Return the [x, y] coordinate for the center point of the cell that contains the specified text.  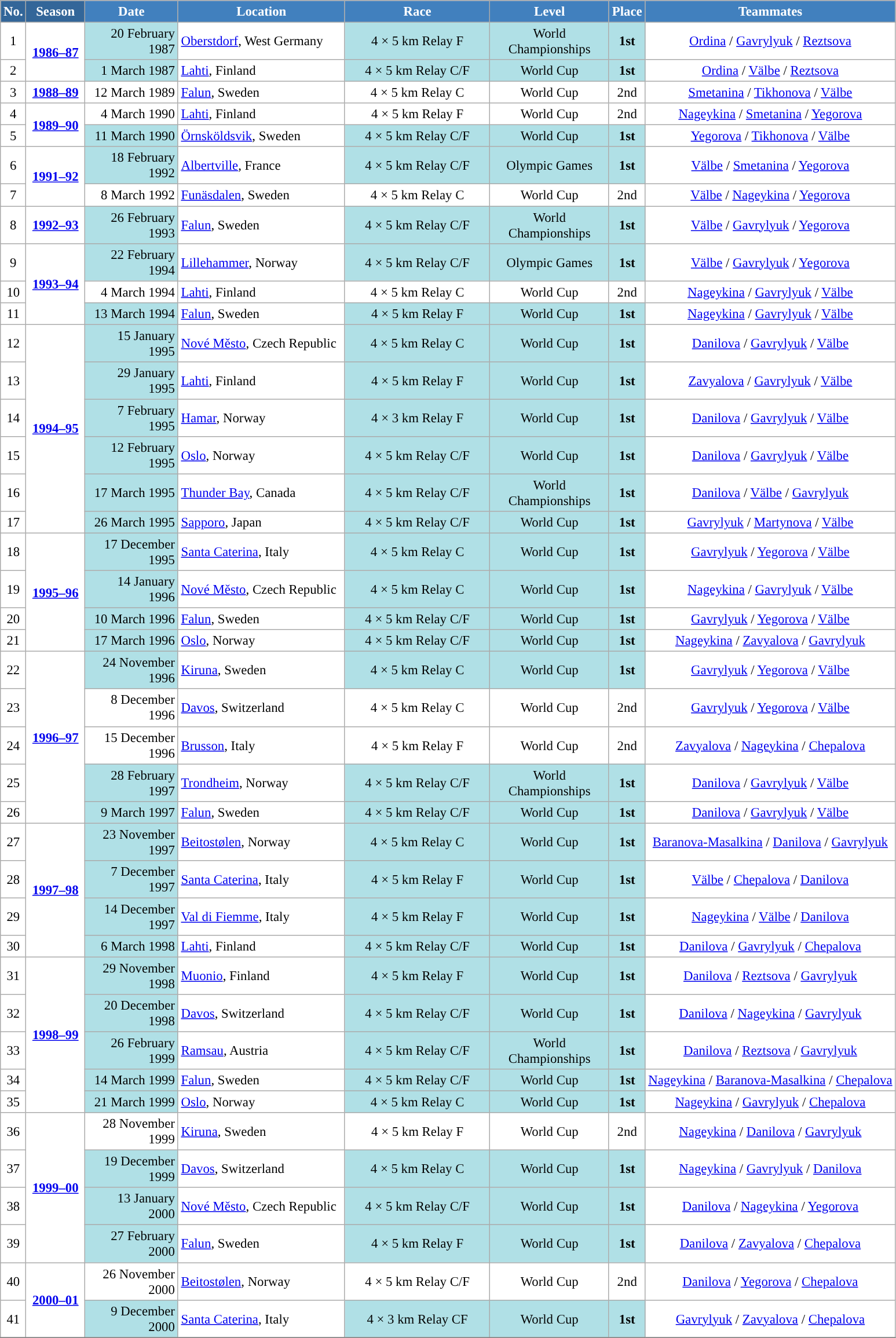
11 March 1990 [132, 136]
Oberstdorf, West Germany [261, 42]
Danilova / Välbe / Gavrylyuk [770, 492]
1986–87 [56, 52]
Zavyalova / Gavrylyuk / Välbe [770, 381]
17 [13, 522]
20 December 1998 [132, 1014]
17 March 1996 [132, 641]
Danilova / Nageykina / Yegorova [770, 1206]
Välbe / Chepalova / Danilova [770, 879]
1 [13, 42]
6 March 1998 [132, 946]
7 [13, 195]
14 January 1996 [132, 590]
7 February 1995 [132, 418]
Ordina / Gavrylyuk / Reztsova [770, 42]
1989–90 [56, 125]
13 January 2000 [132, 1206]
11 [13, 313]
1991–92 [56, 177]
Lillehammer, Norway [261, 262]
16 [13, 492]
35 [13, 1102]
9 [13, 262]
17 December 1995 [132, 553]
40 [13, 1281]
Level [550, 12]
2000–01 [56, 1300]
Välbe / Smetanina / Yegorova [770, 166]
1995–96 [56, 593]
Örnsköldsvik, Sweden [261, 136]
13 March 1994 [132, 313]
27 February 2000 [132, 1244]
12 [13, 343]
4 March 1994 [132, 292]
24 November 1996 [132, 671]
31 [13, 975]
19 December 1999 [132, 1169]
Danilova / Zavyalova / Chepalova [770, 1244]
8 [13, 225]
Gavrylyuk / Zavyalova / Chepalova [770, 1318]
14 [13, 418]
Danilova / Nageykina / Gavrylyuk [770, 1014]
27 [13, 842]
Zavyalova / Nageykina / Chepalova [770, 745]
4 × 3 km Relay F [417, 418]
22 [13, 671]
7 December 1997 [132, 879]
Nageykina / Baranova-Masalkina / Chepalova [770, 1080]
28 November 1999 [132, 1132]
21 March 1999 [132, 1102]
14 December 1997 [132, 916]
1996–97 [56, 737]
Brusson, Italy [261, 745]
15 December 1996 [132, 745]
2 [13, 71]
Nageykina / Gavrylyuk / Chepalova [770, 1102]
29 November 1998 [132, 975]
26 February 1999 [132, 1051]
Teammates [770, 12]
4 March 1990 [132, 114]
1994–95 [56, 429]
18 February 1992 [132, 166]
1988–89 [56, 93]
17 March 1995 [132, 492]
19 [13, 590]
4 × 3 km Relay CF [417, 1318]
18 [13, 553]
Albertville, France [261, 166]
29 [13, 916]
5 [13, 136]
38 [13, 1206]
28 [13, 879]
23 November 1997 [132, 842]
Danilova / Yegorova / Chepalova [770, 1281]
15 [13, 455]
33 [13, 1051]
Val di Fiemme, Italy [261, 916]
26 [13, 812]
Place [627, 12]
8 March 1992 [132, 195]
4 [13, 114]
Hamar, Norway [261, 418]
Date [132, 12]
10 March 1996 [132, 619]
10 [13, 292]
12 March 1989 [132, 93]
24 [13, 745]
1998–99 [56, 1034]
12 February 1995 [132, 455]
6 [13, 166]
26 February 1993 [132, 225]
9 December 2000 [132, 1318]
Trondheim, Norway [261, 783]
Nageykina / Smetanina / Yegorova [770, 114]
Muonio, Finland [261, 975]
41 [13, 1318]
3 [13, 93]
Nageykina / Danilova / Gavrylyuk [770, 1132]
1 March 1987 [132, 71]
Location [261, 12]
39 [13, 1244]
Baranova-Masalkina / Danilova / Gavrylyuk [770, 842]
Thunder Bay, Canada [261, 492]
Ordina / Välbe / Reztsova [770, 71]
Smetanina / Tikhonova / Välbe [770, 93]
32 [13, 1014]
8 December 1996 [132, 708]
Ramsau, Austria [261, 1051]
Nageykina / Gavrylyuk / Danilova [770, 1169]
Yegorova / Tikhonova / Välbe [770, 136]
20 [13, 619]
15 January 1995 [132, 343]
Välbe / Nageykina / Yegorova [770, 195]
Sapporo, Japan [261, 522]
25 [13, 783]
20 February 1987 [132, 42]
Funäsdalen, Sweden [261, 195]
1999–00 [56, 1187]
34 [13, 1080]
14 March 1999 [132, 1080]
36 [13, 1132]
Nageykina / Välbe / Danilova [770, 916]
26 November 2000 [132, 1281]
Season [56, 12]
29 January 1995 [132, 381]
37 [13, 1169]
30 [13, 946]
13 [13, 381]
Danilova / Gavrylyuk / Chepalova [770, 946]
Nageykina / Zavyalova / Gavrylyuk [770, 641]
Gavrylyuk / Martynova / Välbe [770, 522]
1992–93 [56, 225]
28 February 1997 [132, 783]
21 [13, 641]
23 [13, 708]
1997–98 [56, 890]
Race [417, 12]
1993–94 [56, 284]
9 March 1997 [132, 812]
No. [13, 12]
26 March 1995 [132, 522]
22 February 1994 [132, 262]
